Pinpoint the cell where the given text exists, returning its [x, y] midpoint coordinate. 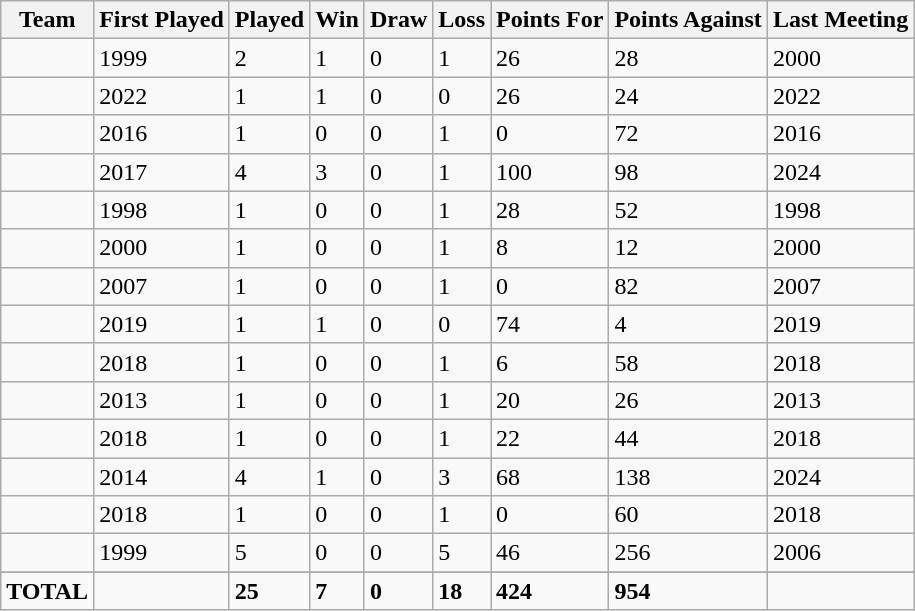
100 [550, 172]
74 [550, 324]
Played [269, 20]
2017 [162, 172]
22 [550, 438]
12 [688, 248]
8 [550, 248]
Loss [462, 20]
82 [688, 286]
58 [688, 362]
Last Meeting [840, 20]
46 [550, 553]
138 [688, 477]
24 [688, 96]
44 [688, 438]
256 [688, 553]
60 [688, 515]
52 [688, 210]
Draw [398, 20]
Team [48, 20]
Win [338, 20]
25 [269, 591]
Points For [550, 20]
98 [688, 172]
954 [688, 591]
7 [338, 591]
Points Against [688, 20]
68 [550, 477]
2006 [840, 553]
6 [550, 362]
424 [550, 591]
First Played [162, 20]
18 [462, 591]
72 [688, 134]
2014 [162, 477]
2 [269, 58]
TOTAL [48, 591]
20 [550, 400]
